Provide the [X, Y] coordinate of the cell's center where the given text is located.  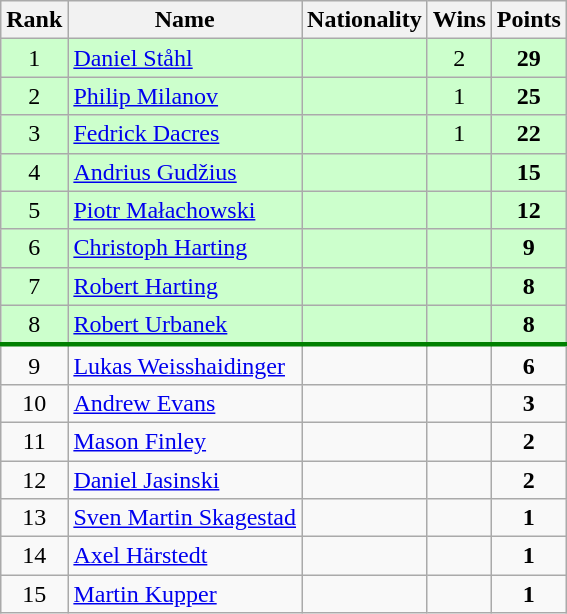
Fedrick Dacres [185, 134]
29 [528, 58]
Daniel Ståhl [185, 58]
Nationality [365, 20]
Martin Kupper [185, 594]
Philip Milanov [185, 96]
22 [528, 134]
Robert Harting [185, 286]
Sven Martin Skagestad [185, 518]
Christoph Harting [185, 248]
Name [185, 20]
14 [34, 556]
Rank [34, 20]
Axel Härstedt [185, 556]
Andrius Gudžius [185, 172]
7 [34, 286]
Andrew Evans [185, 403]
25 [528, 96]
10 [34, 403]
4 [34, 172]
Robert Urbanek [185, 325]
Lukas Weisshaidinger [185, 365]
Points [528, 20]
Daniel Jasinski [185, 479]
Mason Finley [185, 441]
5 [34, 210]
11 [34, 441]
Piotr Małachowski [185, 210]
Wins [459, 20]
13 [34, 518]
